Provide the [X, Y] coordinate of the cell's center where the given text is located.  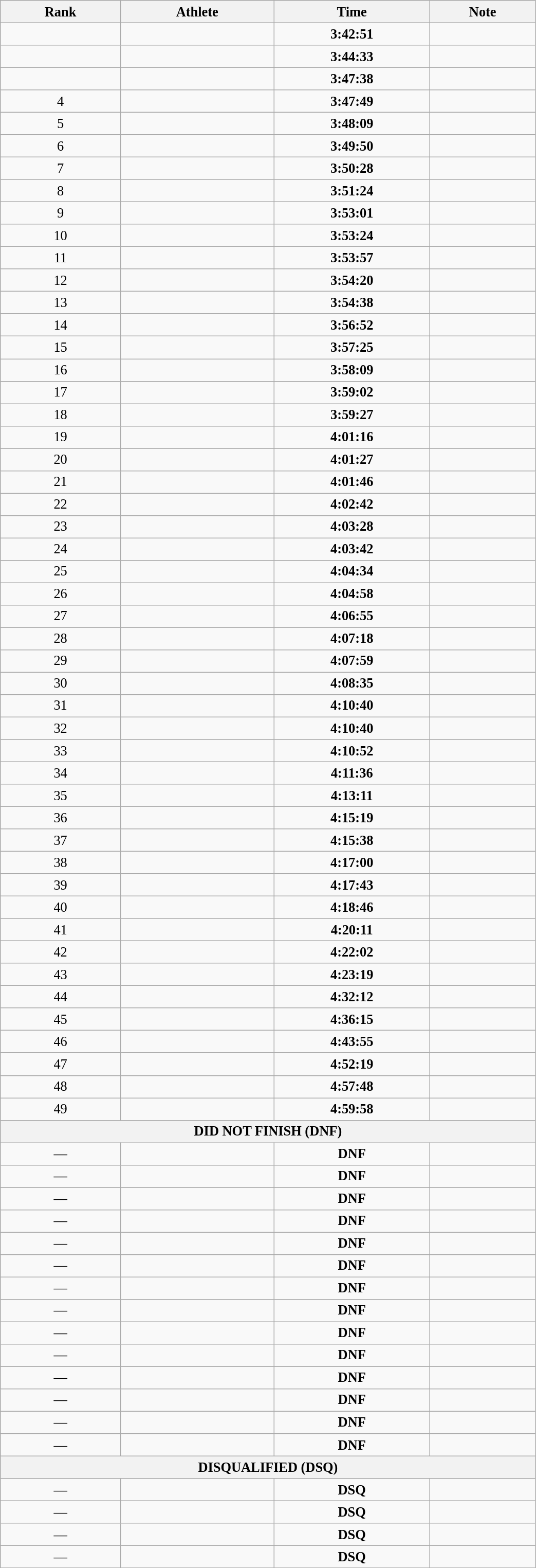
3:44:33 [352, 56]
4:18:46 [352, 907]
39 [61, 885]
4:07:18 [352, 639]
3:59:02 [352, 392]
4:15:38 [352, 840]
20 [61, 459]
3:56:52 [352, 325]
19 [61, 437]
3:51:24 [352, 191]
8 [61, 191]
4:01:16 [352, 437]
3:59:27 [352, 414]
4:04:58 [352, 594]
9 [61, 213]
46 [61, 1042]
48 [61, 1087]
24 [61, 549]
21 [61, 482]
4:03:42 [352, 549]
3:57:25 [352, 348]
13 [61, 302]
3:53:01 [352, 213]
3:54:38 [352, 302]
4:03:28 [352, 527]
4:07:59 [352, 661]
10 [61, 236]
34 [61, 773]
40 [61, 907]
3:49:50 [352, 146]
4:59:58 [352, 1109]
Rank [61, 11]
4:20:11 [352, 930]
7 [61, 168]
6 [61, 146]
12 [61, 280]
4:13:11 [352, 795]
4:57:48 [352, 1087]
26 [61, 594]
11 [61, 258]
15 [61, 348]
4 [61, 101]
Athlete [197, 11]
3:54:20 [352, 280]
4:08:35 [352, 683]
DID NOT FINISH (DNF) [268, 1131]
Time [352, 11]
38 [61, 862]
4:32:12 [352, 997]
3:53:24 [352, 236]
3:58:09 [352, 370]
4:06:55 [352, 616]
4:36:15 [352, 1019]
4:11:36 [352, 773]
3:50:28 [352, 168]
17 [61, 392]
3:42:51 [352, 34]
22 [61, 504]
47 [61, 1064]
41 [61, 930]
4:52:19 [352, 1064]
29 [61, 661]
4:17:43 [352, 885]
31 [61, 706]
30 [61, 683]
42 [61, 952]
33 [61, 750]
43 [61, 975]
36 [61, 818]
4:22:02 [352, 952]
4:43:55 [352, 1042]
DISQUALIFIED (DSQ) [268, 1467]
3:47:38 [352, 79]
5 [61, 123]
4:10:52 [352, 750]
3:47:49 [352, 101]
44 [61, 997]
32 [61, 728]
37 [61, 840]
4:23:19 [352, 975]
27 [61, 616]
35 [61, 795]
4:02:42 [352, 504]
25 [61, 571]
3:48:09 [352, 123]
28 [61, 639]
16 [61, 370]
4:01:46 [352, 482]
45 [61, 1019]
4:04:34 [352, 571]
4:01:27 [352, 459]
4:17:00 [352, 862]
23 [61, 527]
4:15:19 [352, 818]
Note [483, 11]
49 [61, 1109]
3:53:57 [352, 258]
14 [61, 325]
18 [61, 414]
